Return the [X, Y] coordinate for the center point of the cell that contains the specified text.  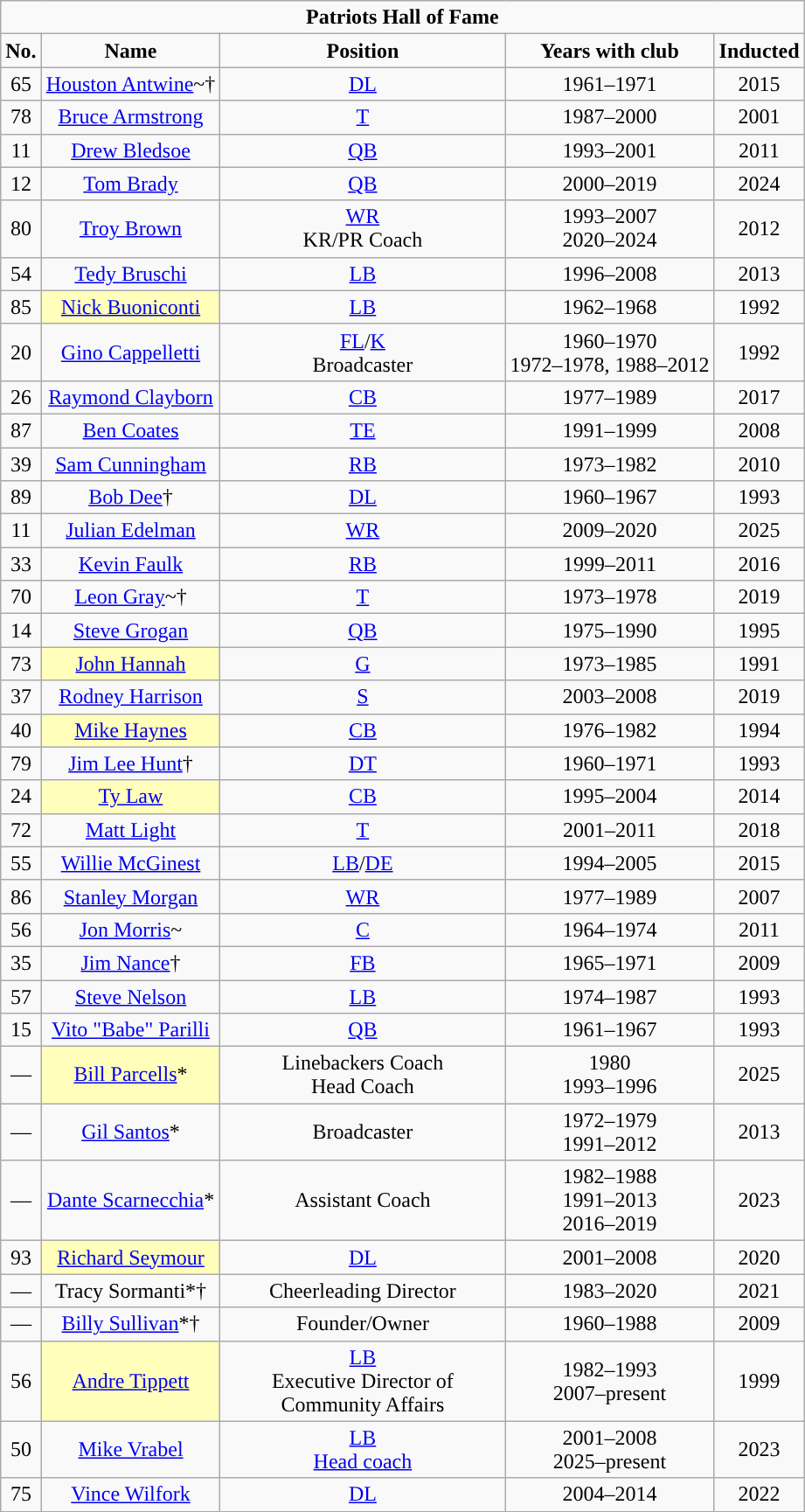
2004–2014 [610, 1495]
1982–19881991–20132016–2019 [610, 1201]
TE [363, 430]
G [363, 664]
Billy Sullivan*† [131, 1324]
2003–2008 [610, 697]
WRKR/PR Coach [363, 229]
1960–1971 [610, 763]
57 [21, 996]
Mike Haynes [131, 730]
35 [21, 963]
1974–1987 [610, 996]
1987–2000 [610, 117]
12 [21, 184]
15 [21, 1030]
33 [21, 564]
2010 [759, 464]
LB Head coach [363, 1450]
Dante Scarnecchia* [131, 1201]
89 [21, 498]
20 [21, 352]
1960–1967 [610, 498]
1972–19791991–2012 [610, 1132]
Gil Santos* [131, 1132]
1976–1982 [610, 730]
Richard Seymour [131, 1258]
1994–2005 [610, 863]
87 [21, 430]
1995–2004 [610, 797]
79 [21, 763]
1983–2020 [610, 1291]
1991 [759, 664]
2016 [759, 564]
24 [21, 797]
Jim Lee Hunt† [131, 763]
Steve Grogan [131, 631]
2001–2011 [610, 830]
55 [21, 863]
2024 [759, 184]
1973–1978 [610, 597]
72 [21, 830]
Sam Cunningham [131, 464]
John Hannah [131, 664]
Steve Nelson [131, 996]
Willie McGinest [131, 863]
78 [21, 117]
40 [21, 730]
FL/KBroadcaster [363, 352]
Jon Morris~ [131, 930]
Founder/Owner [363, 1324]
Tedy Bruschi [131, 274]
2012 [759, 229]
2007 [759, 896]
2022 [759, 1495]
86 [21, 896]
1982–19932007–present [610, 1381]
1973–1985 [610, 664]
2001 [759, 117]
Houston Antwine~† [131, 84]
1993–2001 [610, 150]
65 [21, 84]
Andre Tippett [131, 1381]
1964–1974 [610, 930]
80 [21, 229]
Ben Coates [131, 430]
54 [21, 274]
Gino Cappelletti [131, 352]
1994 [759, 730]
2000–2019 [610, 184]
Matt Light [131, 830]
1965–1971 [610, 963]
2014 [759, 797]
Raymond Clayborn [131, 397]
Linebackers Coach Head Coach [363, 1076]
1973–1982 [610, 464]
Years with club [610, 51]
S [363, 697]
Rodney Harrison [131, 697]
2018 [759, 830]
Ty Law [131, 797]
1991–1999 [610, 430]
2009–2020 [610, 531]
Vito "Babe" Parilli [131, 1030]
50 [21, 1450]
1961–1971 [610, 84]
75 [21, 1495]
2008 [759, 430]
1975–1990 [610, 631]
Stanley Morgan [131, 896]
Broadcaster [363, 1132]
Troy Brown [131, 229]
Bill Parcells* [131, 1076]
1999 [759, 1381]
2020 [759, 1258]
Kevin Faulk [131, 564]
93 [21, 1258]
Patriots Hall of Fame [402, 17]
Tracy Sormanti*† [131, 1291]
Cheerleading Director [363, 1291]
2021 [759, 1291]
14 [21, 631]
26 [21, 397]
Inducted [759, 51]
85 [21, 307]
Vince Wilfork [131, 1495]
Name [131, 51]
1993–20072020–2024 [610, 229]
Position [363, 51]
1960–1988 [610, 1324]
C [363, 930]
1980 1993–1996 [610, 1076]
1961–1967 [610, 1030]
Nick Buoniconti [131, 307]
1960–19701972–1978, 1988–2012 [610, 352]
1999–2011 [610, 564]
1995 [759, 631]
70 [21, 597]
Leon Gray~† [131, 597]
Bob Dee† [131, 498]
2001–2008 [610, 1258]
Drew Bledsoe [131, 150]
1962–1968 [610, 307]
Tom Brady [131, 184]
Julian Edelman [131, 531]
73 [21, 664]
Jim Nance† [131, 963]
2001–20082025–present [610, 1450]
LB Executive Director of Community Affairs [363, 1381]
1996–2008 [610, 274]
Assistant Coach [363, 1201]
DT [363, 763]
Mike Vrabel [131, 1450]
2017 [759, 397]
39 [21, 464]
No. [21, 51]
37 [21, 697]
FB [363, 963]
Bruce Armstrong [131, 117]
LB/DE [363, 863]
